Return (X, Y) of the center of cell containing provided text 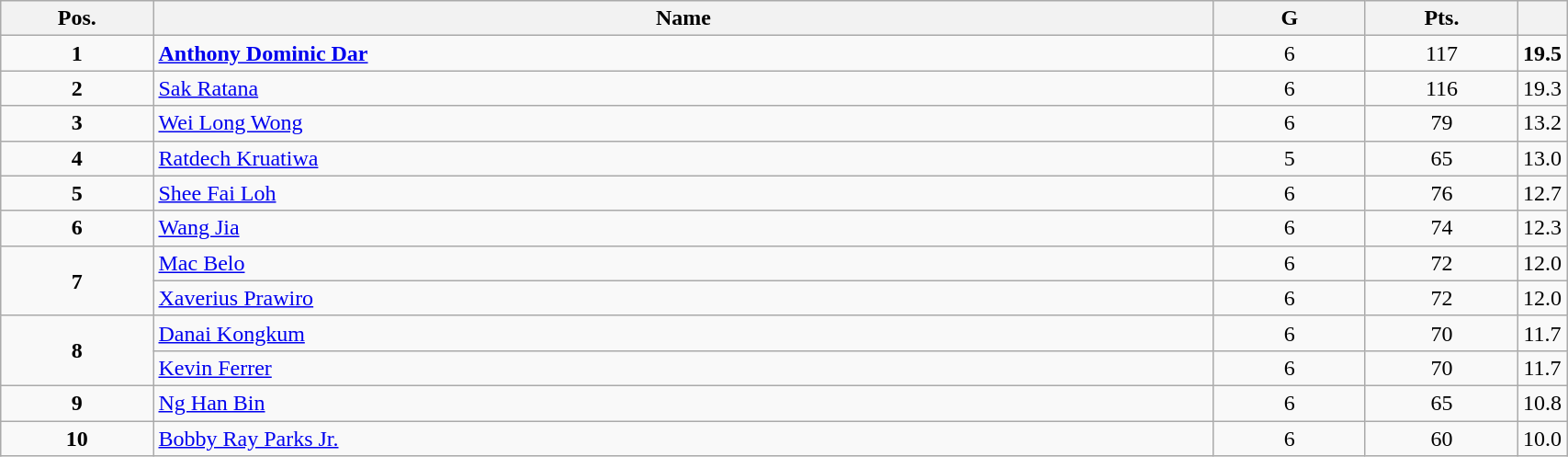
13.2 (1543, 123)
Wang Jia (683, 228)
10 (77, 439)
Pts. (1441, 18)
Ratdech Kruatiwa (683, 158)
79 (1441, 123)
Ng Han Bin (683, 403)
Sak Ratana (683, 88)
9 (77, 403)
Danai Kongkum (683, 333)
Anthony Dominic Dar (683, 53)
13.0 (1543, 158)
Wei Long Wong (683, 123)
12.3 (1543, 228)
7 (77, 280)
74 (1441, 228)
19.3 (1543, 88)
60 (1441, 439)
4 (77, 158)
Bobby Ray Parks Jr. (683, 439)
Pos. (77, 18)
1 (77, 53)
116 (1441, 88)
Kevin Ferrer (683, 368)
10.0 (1543, 439)
G (1290, 18)
8 (77, 350)
2 (77, 88)
19.5 (1543, 53)
12.7 (1543, 193)
76 (1441, 193)
3 (77, 123)
Mac Belo (683, 263)
Shee Fai Loh (683, 193)
10.8 (1543, 403)
Xaverius Prawiro (683, 298)
117 (1441, 53)
Name (683, 18)
